Return the (X, Y) coordinate for the center point of the cell that contains the specified text.  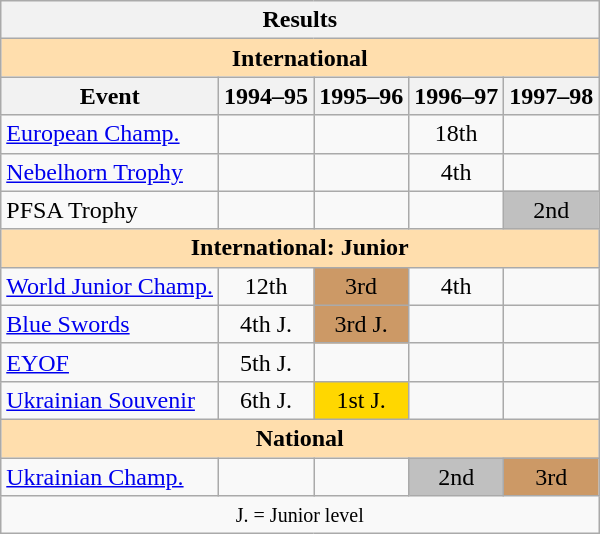
National (300, 438)
1st J. (362, 400)
3rd J. (362, 324)
Results (300, 20)
Nebelhorn Trophy (110, 172)
5th J. (266, 362)
Ukrainian Souvenir (110, 400)
Event (110, 96)
European Champ. (110, 134)
International: Junior (300, 248)
4th J. (266, 324)
J. = Junior level (300, 515)
1996–97 (456, 96)
6th J. (266, 400)
1994–95 (266, 96)
EYOF (110, 362)
18th (456, 134)
World Junior Champ. (110, 286)
Ukrainian Champ. (110, 477)
Blue Swords (110, 324)
1995–96 (362, 96)
1997–98 (552, 96)
International (300, 58)
PFSA Trophy (110, 210)
12th (266, 286)
